Output the [x, y] coordinate of the center of the cell containing the given text.  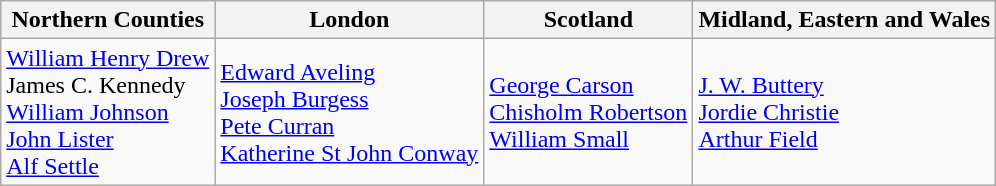
Midland, Eastern and Wales [844, 20]
J. W. ButteryJordie ChristieArthur Field [844, 112]
Northern Counties [108, 20]
Scotland [588, 20]
Edward AvelingJoseph BurgessPete CurranKatherine St John Conway [350, 112]
George CarsonChisholm RobertsonWilliam Small [588, 112]
William Henry DrewJames C. KennedyWilliam JohnsonJohn ListerAlf Settle [108, 112]
London [350, 20]
